Detect which cell encompasses the target text, then output its (X, Y) center coordinate. 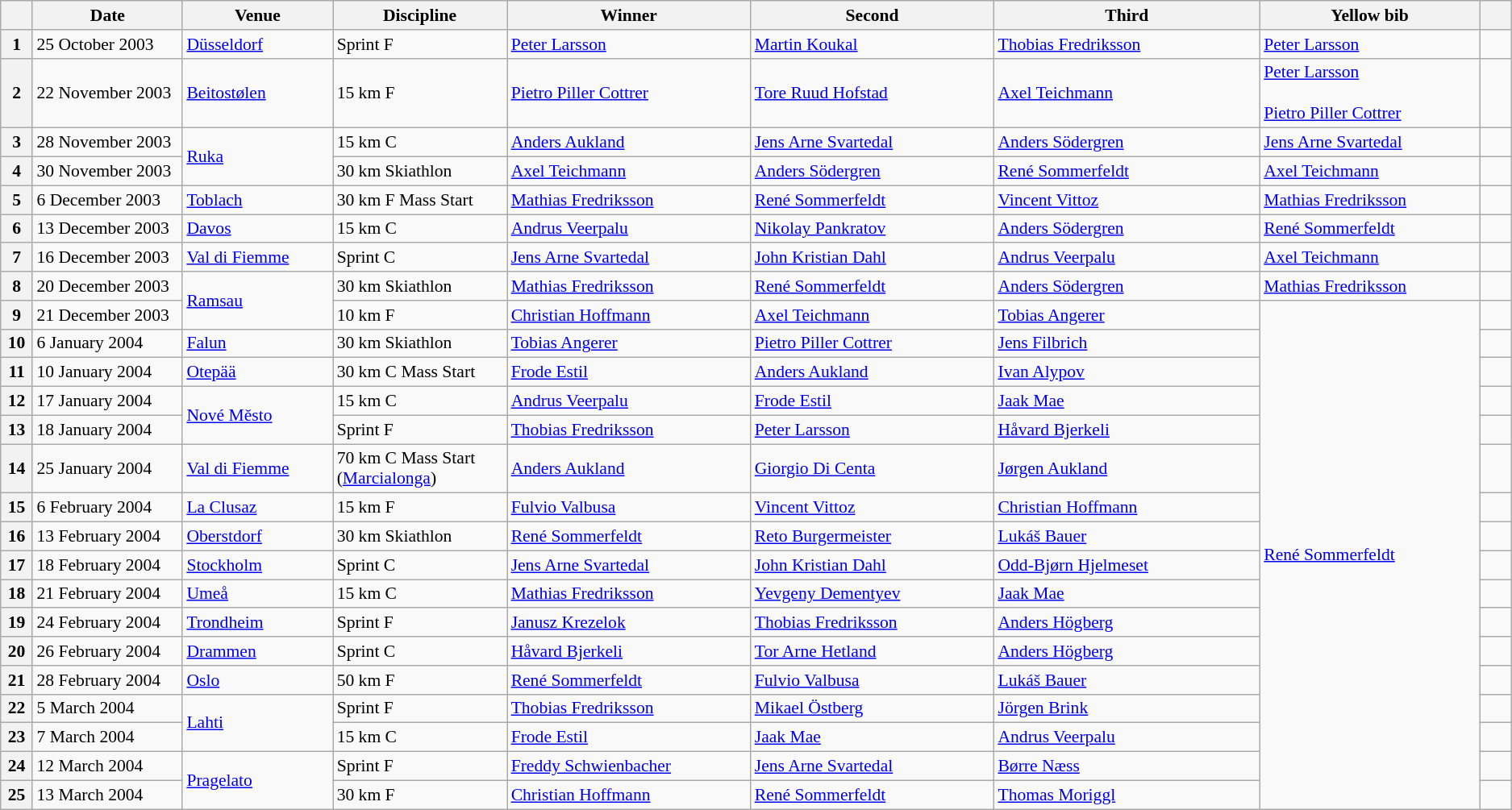
23 (17, 737)
Mikael Östberg (873, 708)
6 January 2004 (107, 343)
Janusz Krezelok (629, 623)
25 October 2003 (107, 44)
Thomas Moriggl (1127, 795)
Umeå (257, 594)
25 January 2004 (107, 469)
Tor Arne Hetland (873, 651)
6 December 2003 (107, 200)
16 December 2003 (107, 258)
Giorgio Di Centa (873, 469)
18 January 2004 (107, 430)
Jörgen Brink (1127, 708)
Düsseldorf (257, 44)
26 February 2004 (107, 651)
50 km F (420, 680)
4 (17, 172)
22 (17, 708)
3 (17, 143)
Third (1127, 15)
Pragelato (257, 780)
10 km F (420, 315)
Freddy Schwienbacher (629, 766)
5 March 2004 (107, 708)
14 (17, 469)
70 km C Mass Start (Marcialonga) (420, 469)
7 (17, 258)
13 December 2003 (107, 229)
La Clusaz (257, 508)
30 km F Mass Start (420, 200)
Beitostølen (257, 93)
12 (17, 401)
Nikolay Pankratov (873, 229)
Nové Město (257, 416)
Stockholm (257, 565)
5 (17, 200)
Jens Filbrich (1127, 343)
6 February 2004 (107, 508)
28 November 2003 (107, 143)
13 (17, 430)
Tore Ruud Hofstad (873, 93)
6 (17, 229)
15 (17, 508)
Jørgen Aukland (1127, 469)
Yevgeny Dementyev (873, 594)
Ramsau (257, 300)
2 (17, 93)
Oslo (257, 680)
28 February 2004 (107, 680)
Davos (257, 229)
13 February 2004 (107, 537)
Date (107, 15)
Falun (257, 343)
Venue (257, 15)
16 (17, 537)
21 December 2003 (107, 315)
Drammen (257, 651)
8 (17, 286)
Ruka (257, 156)
17 January 2004 (107, 401)
1 (17, 44)
Trondheim (257, 623)
Reto Burgermeister (873, 537)
11 (17, 372)
20 (17, 651)
10 (17, 343)
7 March 2004 (107, 737)
18 (17, 594)
Lahti (257, 722)
Discipline (420, 15)
Yellow bib (1369, 15)
Toblach (257, 200)
Odd-Bjørn Hjelmeset (1127, 565)
30 km C Mass Start (420, 372)
Oberstdorf (257, 537)
Peter Larsson Pietro Piller Cottrer (1369, 93)
Ivan Alypov (1127, 372)
12 March 2004 (107, 766)
24 (17, 766)
30 km F (420, 795)
21 (17, 680)
Second (873, 15)
10 January 2004 (107, 372)
19 (17, 623)
13 March 2004 (107, 795)
25 (17, 795)
9 (17, 315)
Otepää (257, 372)
Børre Næss (1127, 766)
20 December 2003 (107, 286)
Martin Koukal (873, 44)
Winner (629, 15)
21 February 2004 (107, 594)
30 November 2003 (107, 172)
22 November 2003 (107, 93)
17 (17, 565)
18 February 2004 (107, 565)
24 February 2004 (107, 623)
